From the cell containing the given text, extract its center point as [x, y] coordinate. 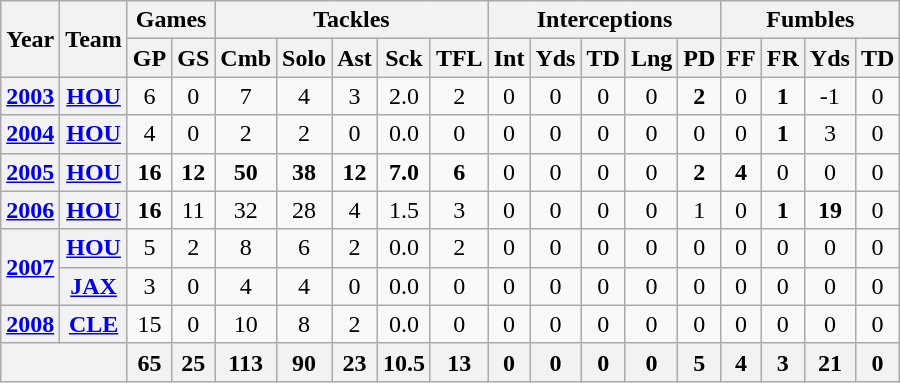
2.0 [404, 96]
-1 [830, 96]
Fumbles [810, 20]
15 [149, 324]
2006 [30, 210]
Ast [355, 58]
Sck [404, 58]
Year [30, 39]
28 [304, 210]
CLE [94, 324]
JAX [94, 286]
Tackles [352, 20]
10.5 [404, 362]
Solo [304, 58]
25 [194, 362]
32 [246, 210]
GS [194, 58]
PD [700, 58]
19 [830, 210]
11 [194, 210]
2003 [30, 96]
Interceptions [604, 20]
Int [509, 58]
FR [782, 58]
2008 [30, 324]
GP [149, 58]
Team [94, 39]
1.5 [404, 210]
TFL [459, 58]
FF [741, 58]
13 [459, 362]
65 [149, 362]
2007 [30, 267]
23 [355, 362]
90 [304, 362]
2004 [30, 134]
38 [304, 172]
Games [170, 20]
2005 [30, 172]
50 [246, 172]
7.0 [404, 172]
21 [830, 362]
113 [246, 362]
10 [246, 324]
7 [246, 96]
Lng [651, 58]
Cmb [246, 58]
